Extract the (x, y) coordinate from the center of the cell holding the provided text.  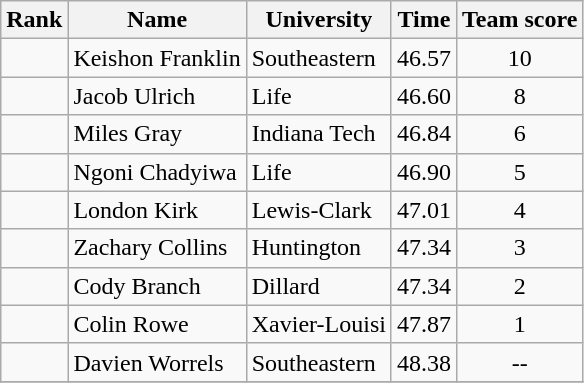
Miles Gray (157, 134)
5 (520, 172)
Name (157, 20)
Davien Worrels (157, 362)
1 (520, 324)
Colin Rowe (157, 324)
Team score (520, 20)
2 (520, 286)
10 (520, 58)
47.01 (424, 210)
Huntington (318, 248)
Lewis-Clark (318, 210)
-- (520, 362)
Dillard (318, 286)
Rank (34, 20)
46.60 (424, 96)
3 (520, 248)
Ngoni Chadyiwa (157, 172)
Keishon Franklin (157, 58)
Zachary Collins (157, 248)
University (318, 20)
48.38 (424, 362)
47.87 (424, 324)
8 (520, 96)
Cody Branch (157, 286)
46.57 (424, 58)
Time (424, 20)
Indiana Tech (318, 134)
46.84 (424, 134)
Xavier-Louisi (318, 324)
Jacob Ulrich (157, 96)
46.90 (424, 172)
4 (520, 210)
London Kirk (157, 210)
6 (520, 134)
